Locate the cell with the specified text and output its (x, y) center coordinate. 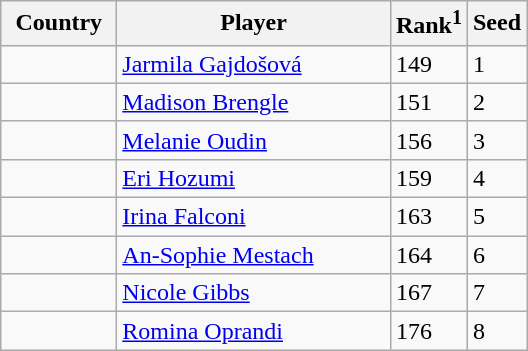
149 (428, 64)
3 (496, 140)
Melanie Oudin (254, 140)
7 (496, 293)
4 (496, 178)
159 (428, 178)
1 (496, 64)
167 (428, 293)
Jarmila Gajdošová (254, 64)
164 (428, 255)
Nicole Gibbs (254, 293)
Country (59, 24)
An-Sophie Mestach (254, 255)
8 (496, 331)
163 (428, 217)
Player (254, 24)
156 (428, 140)
Rank1 (428, 24)
Madison Brengle (254, 102)
Romina Oprandi (254, 331)
6 (496, 255)
5 (496, 217)
Eri Hozumi (254, 178)
2 (496, 102)
Irina Falconi (254, 217)
Seed (496, 24)
151 (428, 102)
176 (428, 331)
